Return the (X, Y) coordinate for the center point of the cell that contains the specified text.  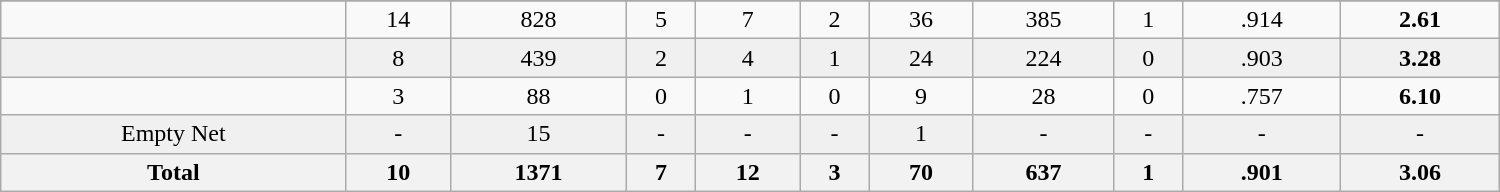
9 (922, 96)
1371 (538, 172)
3.28 (1420, 58)
.903 (1262, 58)
36 (922, 20)
Empty Net (174, 134)
.901 (1262, 172)
Total (174, 172)
224 (1043, 58)
.757 (1262, 96)
6.10 (1420, 96)
88 (538, 96)
.914 (1262, 20)
15 (538, 134)
385 (1043, 20)
5 (662, 20)
3.06 (1420, 172)
2.61 (1420, 20)
828 (538, 20)
28 (1043, 96)
4 (748, 58)
12 (748, 172)
637 (1043, 172)
10 (398, 172)
70 (922, 172)
439 (538, 58)
14 (398, 20)
24 (922, 58)
8 (398, 58)
